Locate the cell with the specified text and output its [x, y] center coordinate. 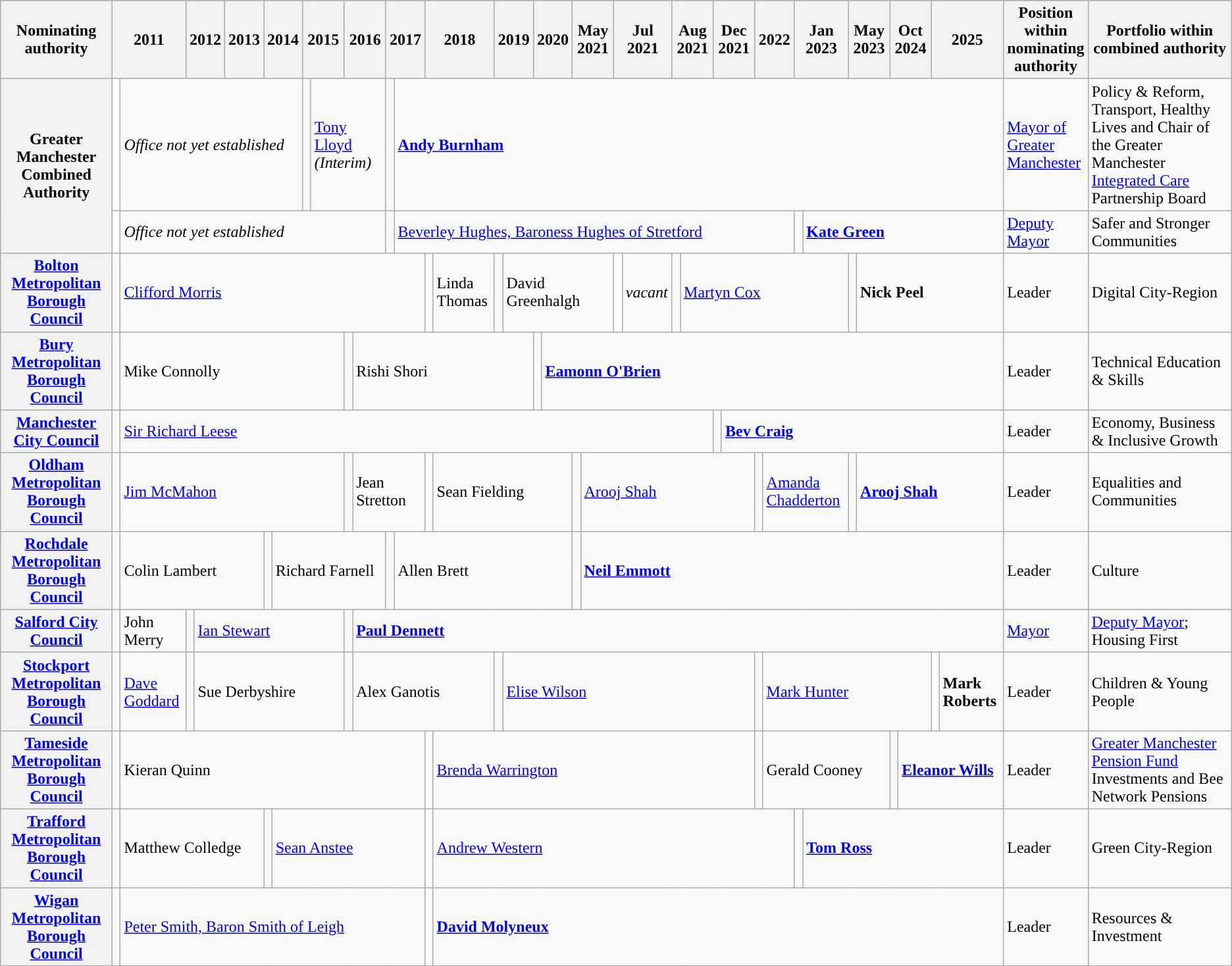
Brenda Warrington [594, 770]
Position within nominating authority [1046, 39]
Dec 2021 [734, 39]
Ian Stewart [269, 630]
Greater Manchester Combined Authority [57, 166]
Sean Fielding [503, 492]
Neil Emmott [792, 570]
2022 [774, 39]
Green City-Region [1160, 848]
Oct 2024 [910, 39]
Tom Ross [903, 848]
Paul Dennett [678, 630]
Martyn Cox [765, 292]
Portfolio within combined authority [1160, 39]
Kieran Quinn [272, 770]
2025 [967, 39]
2020 [553, 39]
May 2023 [869, 39]
2017 [405, 39]
Eamonn O'Brien [773, 371]
Amanda Chadderton [806, 492]
Mayor [1046, 630]
2018 [460, 39]
Tameside Metropolitan Borough Council [57, 770]
John Merry [153, 630]
Sean Anstee [348, 848]
Jim McMahon [232, 492]
Sue Derbyshire [269, 691]
Policy & Reform, Transport, Healthy Lives and Chair of the Greater Manchester Integrated Care Partnership Board [1160, 145]
Oldham Metropolitan Borough Council [57, 492]
2019 [513, 39]
Beverley Hughes, Baroness Hughes of Stretford [594, 232]
2012 [205, 39]
Mark Roberts [971, 691]
Matthew Colledge [192, 848]
Alex Ganotis [424, 691]
Technical Education & Skills [1160, 371]
Nominating authority [57, 39]
Elise Wilson [629, 691]
Stockport Metropolitan Borough Council [57, 691]
Nick Peel [931, 292]
Deputy Mayor [1046, 232]
Colin Lambert [192, 570]
Deputy Mayor; Housing First [1160, 630]
Eleanor Wills [951, 770]
2013 [244, 39]
Richard Farnell [329, 570]
Jean Stretton [389, 492]
Bolton Metropolitan Borough Council [57, 292]
Mayor of Greater Manchester [1046, 145]
vacant [647, 292]
May 2021 [592, 39]
Allen Brett [483, 570]
Rishi Shori [444, 371]
2014 [283, 39]
Jul 2021 [643, 39]
Wigan Metropolitan Borough Council [57, 927]
David Greenhalgh [558, 292]
Aug 2021 [692, 39]
Tony Lloyd (Interim) [348, 145]
Salford City Council [57, 630]
Mike Connolly [232, 371]
Rochdale Metropolitan Borough Council [57, 570]
Dave Goddard [153, 691]
Equalities and Communities [1160, 492]
Greater Manchester Pension Fund Investments and Bee Network Pensions [1160, 770]
Gerald Cooney [827, 770]
Digital City-Region [1160, 292]
Andy Burnham [699, 145]
Linda Thomas [463, 292]
David Molyneux [719, 927]
2011 [149, 39]
Safer and Stronger Communities [1160, 232]
Clifford Morris [272, 292]
Jan 2023 [821, 39]
Peter Smith, Baron Smith of Leigh [272, 927]
2016 [365, 39]
2015 [324, 39]
Mark Hunter [847, 691]
Resources & Investment [1160, 927]
Manchester City Council [57, 432]
Sir Richard Leese [417, 432]
Andrew Western [613, 848]
Trafford Metropolitan Borough Council [57, 848]
Bury Metropolitan Borough Council [57, 371]
Culture [1160, 570]
Bev Craig [862, 432]
Children & Young People [1160, 691]
Kate Green [903, 232]
Economy, Business & Inclusive Growth [1160, 432]
